Identify which cell holds the provided text, then report its [X, Y] central coordinate. 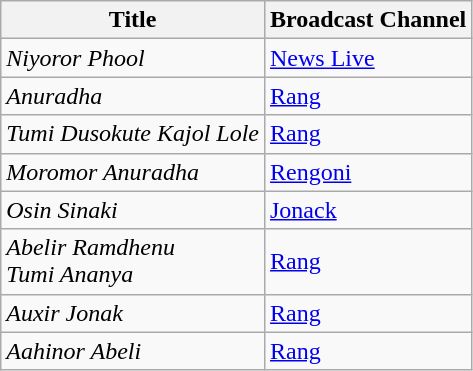
Niyoror Phool [133, 58]
Tumi Dusokute Kajol Lole [133, 134]
Moromor Anuradha [133, 172]
Anuradha [133, 96]
Rengoni [368, 172]
Jonack [368, 210]
Osin Sinaki [133, 210]
News Live [368, 58]
Broadcast Channel [368, 20]
Aahinor Abeli [133, 351]
Abelir RamdhenuTumi Ananya [133, 262]
Title [133, 20]
Auxir Jonak [133, 313]
